Return [X, Y] of the center of cell containing provided text 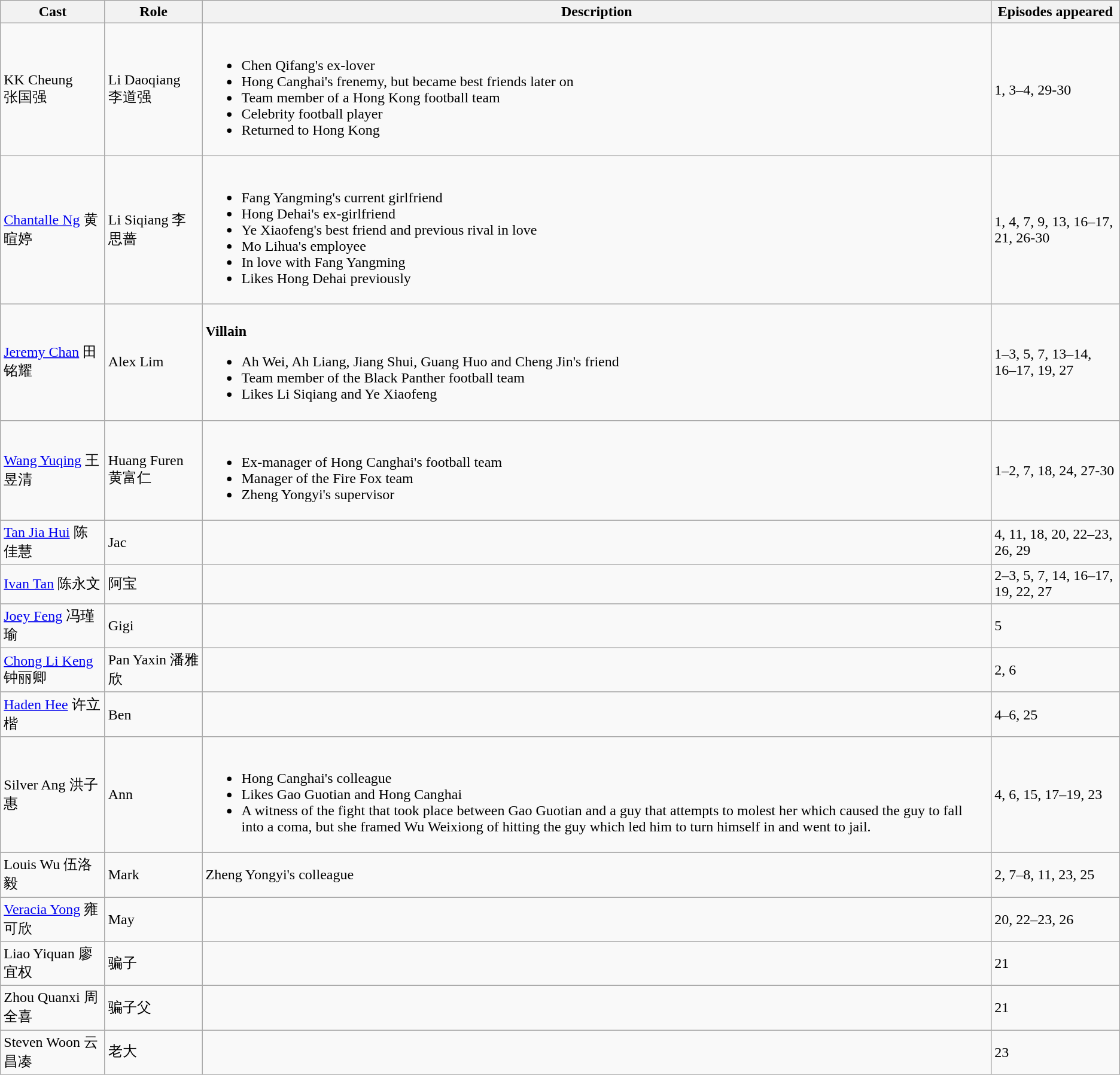
2–3, 5, 7, 14, 16–17, 19, 22, 27 [1055, 584]
Role [153, 12]
骗子父 [153, 1008]
Jac [153, 542]
Alex Lim [153, 362]
Zheng Yongyi's colleague [597, 874]
Ivan Tan 陈永文 [53, 584]
5 [1055, 625]
Li Siqiang 李思蔷 [153, 230]
Ex-manager of Hong Canghai's football teamManager of the Fire Fox teamZheng Yongyi's supervisor [597, 470]
Steven Woon 云昌凑 [53, 1052]
20, 22–23, 26 [1055, 919]
Mark [153, 874]
4, 6, 15, 17–19, 23 [1055, 794]
1–3, 5, 7, 13–14, 16–17, 19, 27 [1055, 362]
1, 4, 7, 9, 13, 16–17, 21, 26-30 [1055, 230]
Pan Yaxin 潘雅欣 [153, 670]
4–6, 25 [1055, 714]
VillainAh Wei, Ah Liang, Jiang Shui, Guang Huo and Cheng Jin's friendTeam member of the Black Panther football teamLikes Li Siqiang and Ye Xiaofeng [597, 362]
Joey Feng 冯瑾瑜 [53, 625]
阿宝 [153, 584]
KK Cheung 张国强 [53, 90]
Veracia Yong 雍可欣 [53, 919]
Cast [53, 12]
Ben [153, 714]
Jeremy Chan 田铭耀 [53, 362]
Episodes appeared [1055, 12]
May [153, 919]
Zhou Quanxi 周全喜 [53, 1008]
4, 11, 18, 20, 22–23, 26, 29 [1055, 542]
Tan Jia Hui 陈佳慧 [53, 542]
Chong Li Keng 钟丽卿 [53, 670]
Huang Furen 黄富仁 [153, 470]
Li Daoqiang 李道强 [153, 90]
Silver Ang 洪子惠 [53, 794]
Haden Hee 许立楷 [53, 714]
Chantalle Ng 黄暄婷 [53, 230]
Ann [153, 794]
老大 [153, 1052]
23 [1055, 1052]
2, 6 [1055, 670]
Gigi [153, 625]
Louis Wu 伍洛毅 [53, 874]
2, 7–8, 11, 23, 25 [1055, 874]
Description [597, 12]
骗子 [153, 964]
1–2, 7, 18, 24, 27-30 [1055, 470]
1, 3–4, 29-30 [1055, 90]
Liao Yiquan 廖宜权 [53, 964]
Wang Yuqing 王昱清 [53, 470]
